Extract the [X, Y] coordinate from the center of the cell holding the provided text.  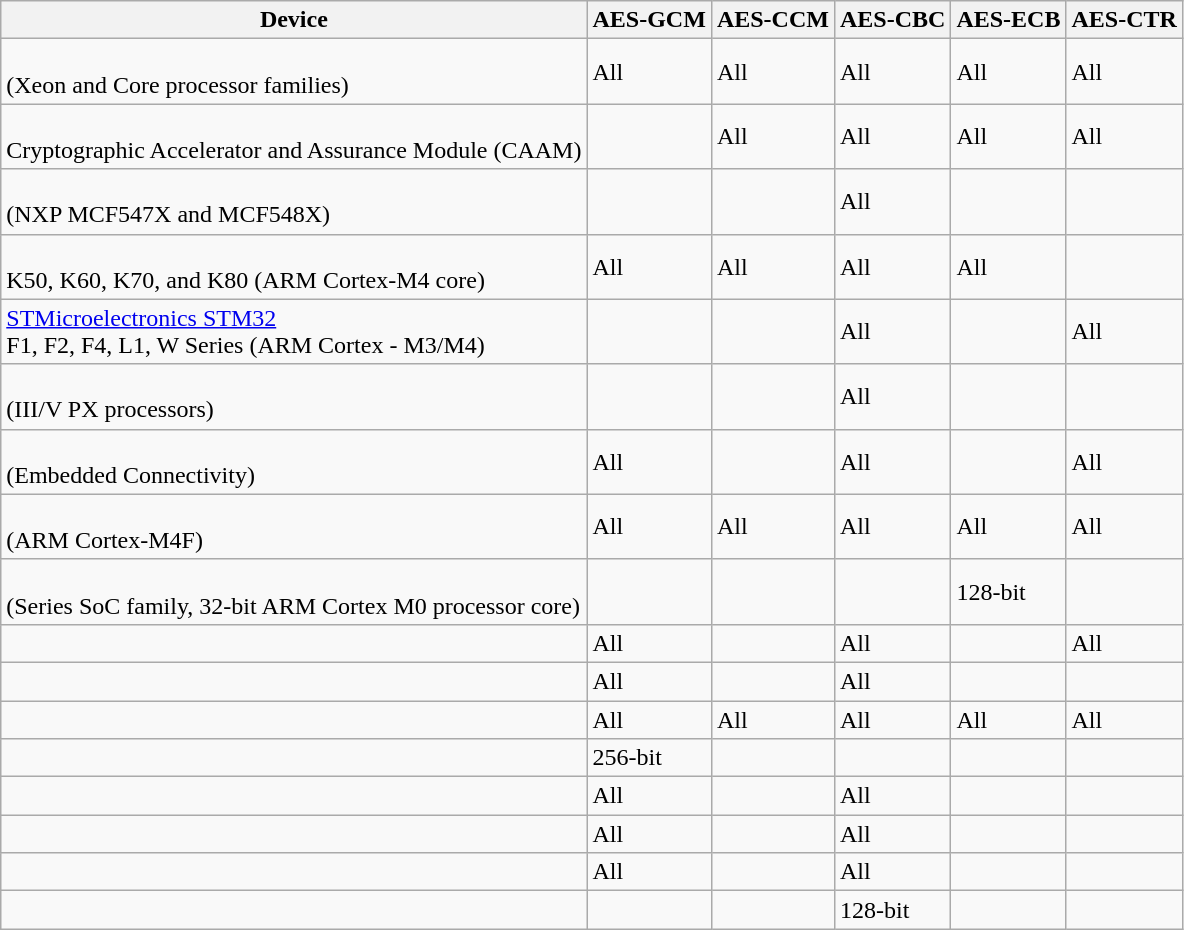
AES-GCM [649, 20]
Device [294, 20]
STMicroelectronics STM32F1, F2, F4, L1, W Series (ARM Cortex - M3/M4) [294, 332]
AES-CCM [772, 20]
(III/V PX processors) [294, 396]
(Series SoC family, 32-bit ARM Cortex M0 processor core) [294, 592]
AES-ECB [1008, 20]
AES-CBC [892, 20]
Cryptographic Accelerator and Assurance Module (CAAM) [294, 136]
256-bit [649, 758]
(Xeon and Core processor families) [294, 72]
(ARM Cortex-M4F) [294, 526]
(Embedded Connectivity) [294, 462]
K50, K60, K70, and K80 (ARM Cortex-M4 core) [294, 266]
(NXP MCF547X and MCF548X) [294, 202]
AES-CTR [1124, 20]
